Identify which cell holds the provided text, then report its (X, Y) central coordinate. 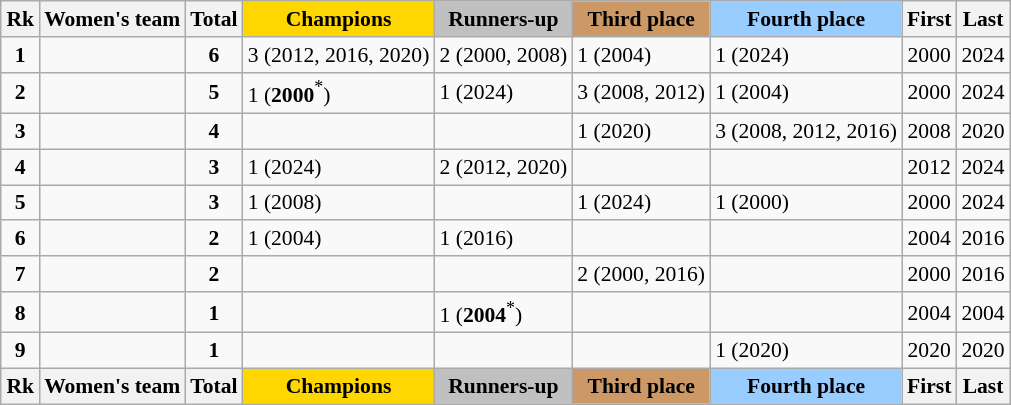
2 (2012, 2020) (503, 167)
2 (2000, 2008) (503, 55)
1 (2000*) (339, 92)
2 (2000, 2016) (641, 274)
7 (20, 274)
3 (2008, 2012) (641, 92)
8 (20, 312)
1 (2000) (806, 203)
3 (2008, 2012, 2016) (806, 132)
3 (2012, 2016, 2020) (339, 55)
1 (2008) (339, 203)
9 (20, 351)
1 (2016) (503, 239)
2012 (929, 167)
2008 (929, 132)
1 (2004*) (503, 312)
